Capture the cell that displays the provided text and extract its [X, Y] central coordinate. 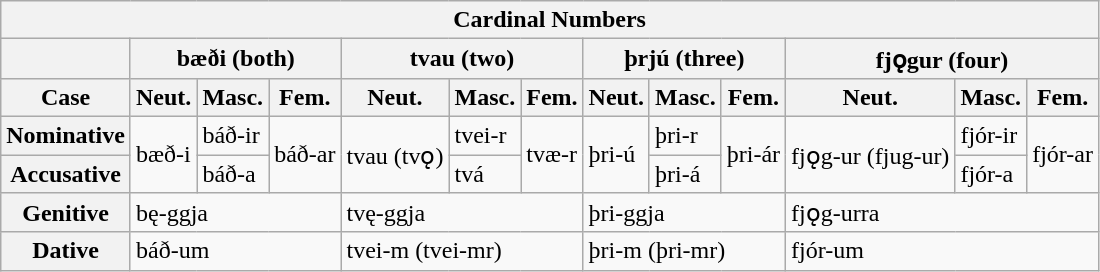
tvei-m (tvei-mr) [462, 251]
tvá [485, 173]
fjór-ar [1063, 154]
Cardinal Numbers [550, 20]
bæði (both) [235, 59]
fjór-a [991, 173]
báð-a [233, 173]
Dative [66, 251]
þri-ggja [684, 213]
bæð-i [163, 154]
tvę-ggja [462, 213]
Genitive [66, 213]
tvau (two) [462, 59]
þrjú (three) [684, 59]
Case [66, 97]
þri-r [685, 135]
þri-ár [753, 154]
fjór-um [942, 251]
fjór-ir [991, 135]
fjǫg-urra [942, 213]
þri-m (þri-mr) [684, 251]
þri-á [685, 173]
báð-um [235, 251]
báð-ar [305, 154]
fjǫgur (four) [942, 59]
þri-ú [616, 154]
báð-ir [233, 135]
Nominative [66, 135]
tvei-r [485, 135]
Accusative [66, 173]
bę-ggja [235, 213]
fjǫg-ur (fjug-ur) [870, 154]
tvau (tvǫ) [395, 154]
tvæ-r [552, 154]
